From the cell containing the given text, extract its center point as (X, Y) coordinate. 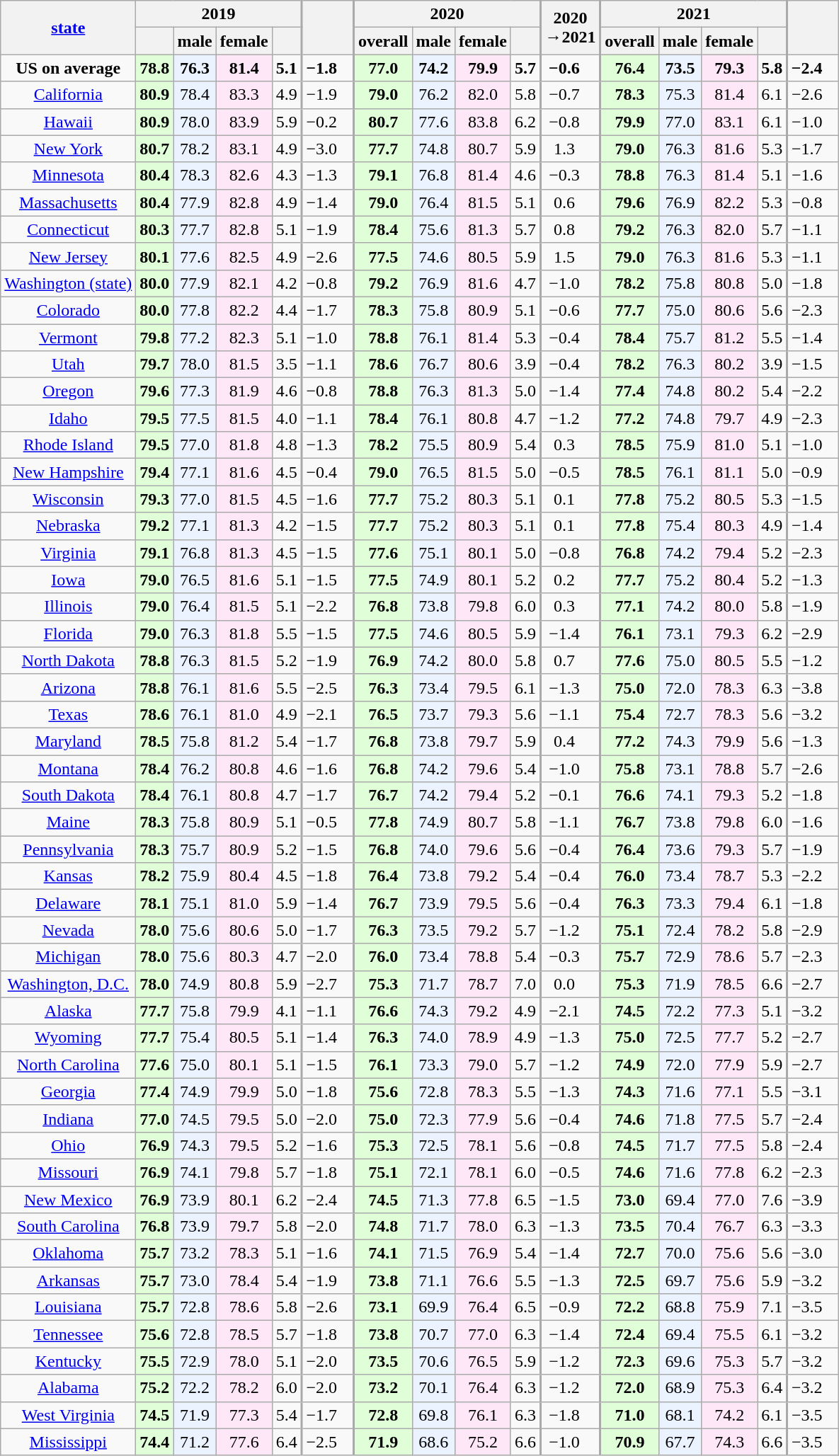
3.5 (287, 365)
82.5 (244, 256)
82.6 (244, 176)
Louisiana (68, 1307)
California (68, 95)
Georgia (68, 1091)
New Hampshire (68, 472)
71.0 (629, 1415)
Maryland (68, 741)
Montana (68, 768)
Florida (68, 634)
West Virginia (68, 1415)
Nebraska (68, 526)
7.1 (772, 1307)
Tennessee (68, 1334)
72.1 (433, 1172)
69.6 (680, 1361)
−3.9 (813, 1200)
Washington (state) (68, 283)
Arkansas (68, 1280)
New York (68, 149)
Idaho (68, 418)
70.9 (629, 1442)
2019 (219, 14)
2021 (694, 14)
0.0 (571, 984)
US on average (68, 68)
Maine (68, 822)
71.1 (433, 1280)
Alaska (68, 1011)
Texas (68, 714)
70.6 (433, 1361)
67.7 (680, 1442)
Mississippi (68, 1442)
Oklahoma (68, 1254)
Wisconsin (68, 499)
4.8 (287, 445)
82.1 (244, 283)
7.6 (772, 1200)
Oregon (68, 391)
0.7 (571, 660)
4.0 (287, 418)
Wyoming (68, 1038)
Kentucky (68, 1361)
4.4 (287, 310)
70.0 (680, 1254)
68.8 (680, 1307)
Kansas (68, 876)
Arizona (68, 687)
Utah (68, 365)
Massachusetts (68, 202)
−3.8 (813, 687)
71.8 (680, 1118)
83.9 (244, 122)
2020→2021 (571, 28)
71.2 (195, 1442)
68.1 (680, 1415)
North Dakota (68, 660)
state (68, 28)
−3.1 (813, 1091)
0.4 (571, 741)
Ohio (68, 1145)
New Jersey (68, 256)
4.1 (287, 1011)
1.5 (571, 256)
Washington, D.C. (68, 984)
78.9 (483, 1038)
Illinois (68, 607)
Pennsylvania (68, 849)
68.9 (680, 1388)
83.3 (244, 95)
−0.1 (571, 796)
71.3 (433, 1200)
4.3 (287, 176)
Minnesota (68, 176)
Rhode Island (68, 445)
73.6 (680, 849)
Vermont (68, 338)
Michigan (68, 957)
81.1 (729, 472)
73.7 (433, 714)
Virginia (68, 553)
0.8 (571, 229)
69.7 (680, 1280)
Connecticut (68, 229)
−3.3 (813, 1227)
82.3 (244, 338)
1.3 (571, 149)
Colorado (68, 310)
70.4 (680, 1227)
Nevada (68, 930)
81.9 (244, 391)
South Carolina (68, 1227)
7.0 (525, 984)
74.4 (154, 1442)
68.6 (433, 1442)
0.6 (571, 202)
−0.7 (571, 95)
Missouri (68, 1172)
Delaware (68, 903)
69.8 (433, 1415)
2020 (447, 14)
−0.2 (328, 122)
70.7 (433, 1334)
Alabama (68, 1388)
0.2 (571, 580)
South Dakota (68, 796)
Iowa (68, 580)
North Carolina (68, 1065)
70.1 (433, 1388)
83.8 (483, 122)
Indiana (68, 1118)
69.9 (433, 1307)
Hawaii (68, 122)
71.5 (433, 1254)
New Mexico (68, 1200)
